Output the [x, y] coordinate of the center of the cell containing the given text.  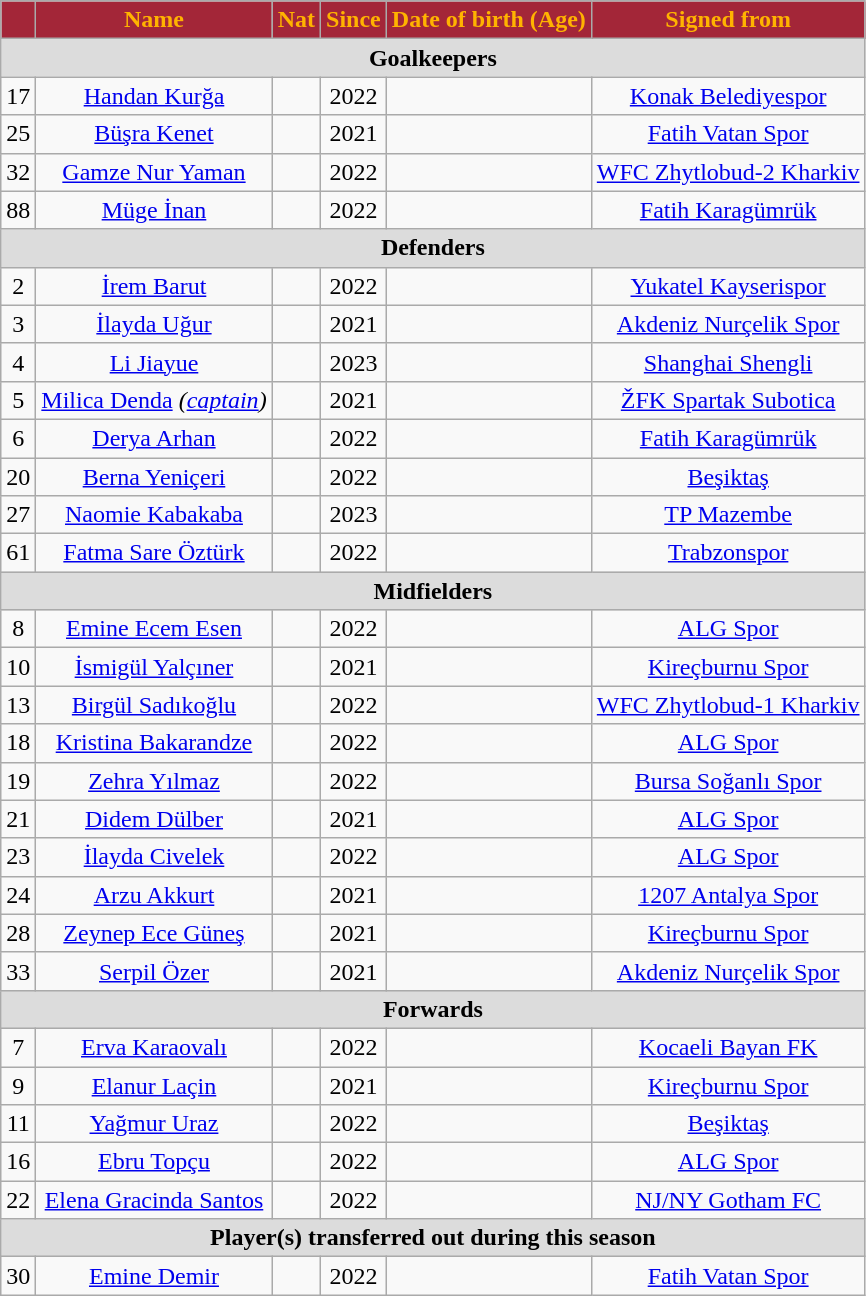
Elena Gracinda Santos [154, 1200]
Handan Kurğa [154, 96]
30 [18, 1276]
Zeynep Ece Güneş [154, 933]
ŽFK Spartak Subotica [728, 400]
88 [18, 210]
16 [18, 1162]
Kristina Bakarandze [154, 743]
Player(s) transferred out during this season [433, 1238]
Serpil Özer [154, 971]
2 [18, 286]
WFC Zhytlobud-1 Kharkiv [728, 705]
İrem Barut [154, 286]
Midfielders [433, 591]
23 [18, 857]
11 [18, 1124]
Yukatel Kayserispor [728, 286]
Defenders [433, 248]
Arzu Akkurt [154, 895]
Bursa Soğanlı Spor [728, 781]
28 [18, 933]
13 [18, 705]
Fatma Sare Öztürk [154, 553]
Gamze Nur Yaman [154, 172]
Date of birth (Age) [488, 20]
Li Jiayue [154, 362]
Derya Arhan [154, 438]
27 [18, 515]
32 [18, 172]
Emine Demir [154, 1276]
4 [18, 362]
Naomie Kabakaba [154, 515]
17 [18, 96]
Berna Yeniçeri [154, 477]
3 [18, 324]
22 [18, 1200]
18 [18, 743]
Forwards [433, 1009]
Birgül Sadıkoğlu [154, 705]
Erva Karaovalı [154, 1047]
1207 Antalya Spor [728, 895]
Signed from [728, 20]
WFC Zhytlobud-2 Kharkiv [728, 172]
25 [18, 134]
Büşra Kenet [154, 134]
8 [18, 629]
Nat [296, 20]
İlayda Civelek [154, 857]
Konak Belediyespor [728, 96]
Trabzonspor [728, 553]
Didem Dülber [154, 819]
6 [18, 438]
Shanghai Shengli [728, 362]
İsmigül Yalçıner [154, 667]
Zehra Yılmaz [154, 781]
21 [18, 819]
7 [18, 1047]
9 [18, 1085]
Müge İnan [154, 210]
Goalkeepers [433, 58]
19 [18, 781]
TP Mazembe [728, 515]
Name [154, 20]
İlayda Uğur [154, 324]
Ebru Topçu [154, 1162]
Elanur Laçin [154, 1085]
Yağmur Uraz [154, 1124]
Since [354, 20]
NJ/NY Gotham FC [728, 1200]
20 [18, 477]
33 [18, 971]
Milica Denda (captain) [154, 400]
24 [18, 895]
5 [18, 400]
Kocaeli Bayan FK [728, 1047]
61 [18, 553]
Emine Ecem Esen [154, 629]
10 [18, 667]
